Determine the [X, Y] coordinate at the center of the cell enclosing the given text.  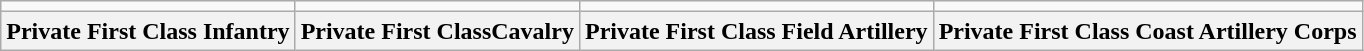
Private First Class Coast Artillery Corps [1148, 31]
Private First Class Infantry [148, 31]
Private First Class Field Artillery [756, 31]
Private First ClassCavalry [437, 31]
